Detect which cell encompasses the target text, then output its [x, y] center coordinate. 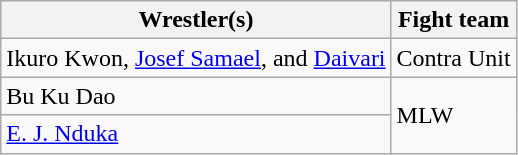
E. J. Nduka [196, 134]
MLW [454, 115]
Wrestler(s) [196, 20]
Bu Ku Dao [196, 96]
Fight team [454, 20]
Contra Unit [454, 58]
Ikuro Kwon, Josef Samael, and Daivari [196, 58]
